Return the [X, Y] coordinate for the center point of the cell that contains the specified text.  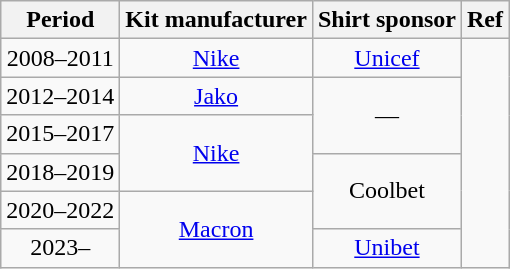
— [386, 115]
Jako [216, 96]
2008–2011 [60, 58]
Unibet [386, 248]
Unicef [386, 58]
Coolbet [386, 191]
Shirt sponsor [386, 20]
2018–2019 [60, 172]
Ref [486, 20]
2012–2014 [60, 96]
2023– [60, 248]
2020–2022 [60, 210]
Kit manufacturer [216, 20]
Macron [216, 229]
Period [60, 20]
2015–2017 [60, 134]
